Scan for the cell matching the given text and deliver its [x, y] coordinate at center. 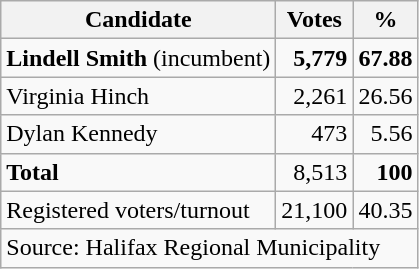
8,513 [314, 172]
67.88 [386, 58]
5.56 [386, 134]
100 [386, 172]
5,779 [314, 58]
26.56 [386, 96]
21,100 [314, 210]
Registered voters/turnout [138, 210]
Lindell Smith (incumbent) [138, 58]
Source: Halifax Regional Municipality [210, 248]
Votes [314, 20]
Dylan Kennedy [138, 134]
Virginia Hinch [138, 96]
40.35 [386, 210]
2,261 [314, 96]
473 [314, 134]
% [386, 20]
Candidate [138, 20]
Total [138, 172]
